Output the (X, Y) coordinate of the center of the cell containing the given text.  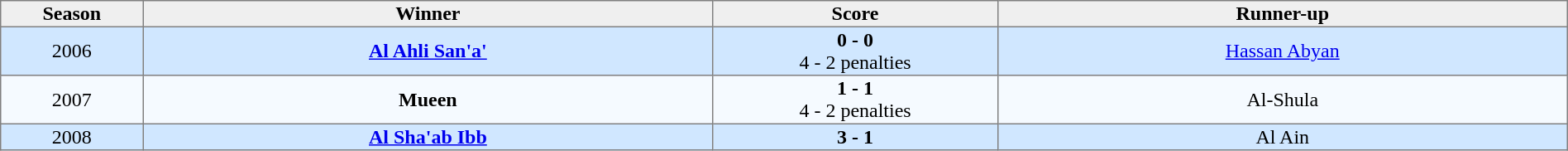
2008 (72, 137)
Runner-up (1282, 14)
1 - 1 4 - 2 penalties (855, 100)
Al Ain (1282, 137)
Al-Shula (1282, 100)
3 - 1 (855, 137)
Al Ahli San'a' (428, 51)
2007 (72, 100)
Hassan Abyan (1282, 51)
0 - 0 4 - 2 penalties (855, 51)
Season (72, 14)
Winner (428, 14)
Al Sha'ab Ibb (428, 137)
Score (855, 14)
Mueen (428, 100)
2006 (72, 51)
